Capture the cell that displays the provided text and extract its (X, Y) central coordinate. 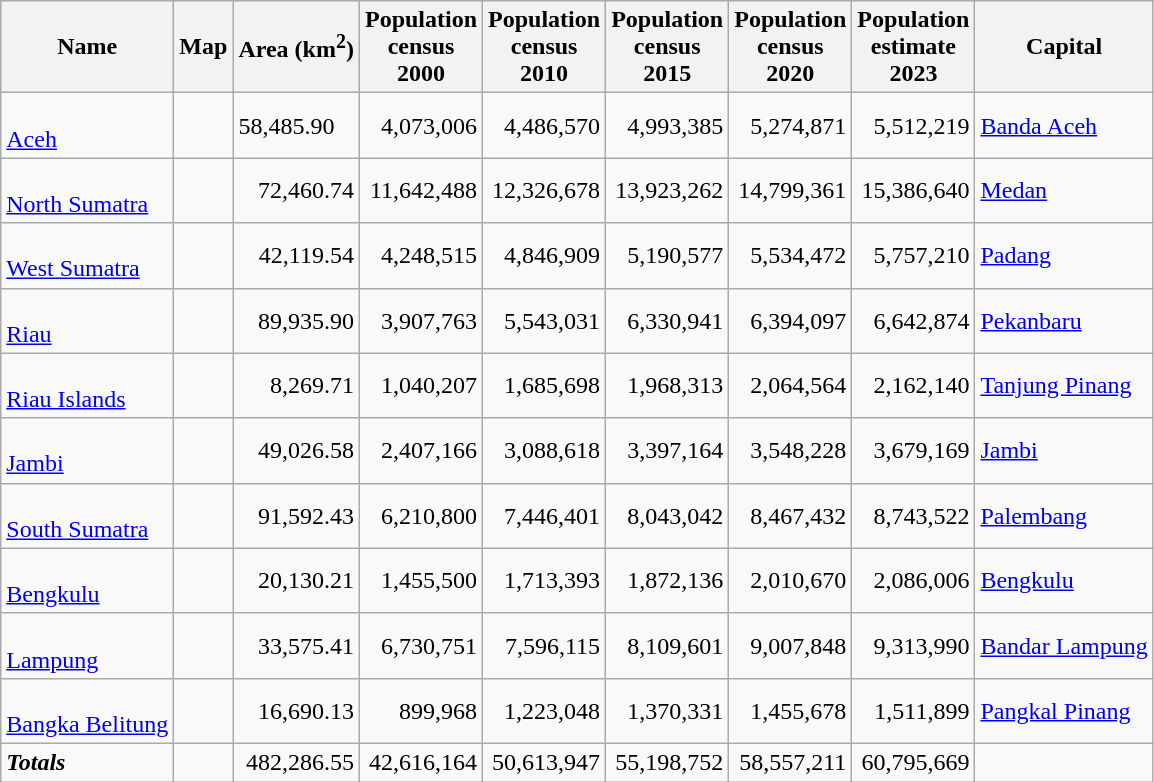
3,088,618 (544, 450)
482,286.55 (296, 762)
5,534,472 (790, 256)
4,993,385 (668, 126)
1,223,048 (544, 710)
55,198,752 (668, 762)
6,730,751 (420, 646)
4,486,570 (544, 126)
6,330,941 (668, 320)
50,613,947 (544, 762)
5,512,219 (914, 126)
Banda Aceh (1064, 126)
1,872,136 (668, 580)
Tanjung Pinang (1064, 386)
Aceh (88, 126)
11,642,488 (420, 190)
8,743,522 (914, 516)
Totals (88, 762)
5,543,031 (544, 320)
6,642,874 (914, 320)
3,907,763 (420, 320)
Riau Islands (88, 386)
Bangka Belitung (88, 710)
2,086,006 (914, 580)
4,846,909 (544, 256)
72,460.74 (296, 190)
20,130.21 (296, 580)
8,109,601 (668, 646)
1,370,331 (668, 710)
Riau (88, 320)
12,326,678 (544, 190)
9,313,990 (914, 646)
Pangkal Pinang (1064, 710)
Populationcensus2010 (544, 47)
2,162,140 (914, 386)
7,446,401 (544, 516)
Populationcensus2000 (420, 47)
16,690.13 (296, 710)
3,548,228 (790, 450)
899,968 (420, 710)
1,455,678 (790, 710)
Area (km2) (296, 47)
7,596,115 (544, 646)
Lampung (88, 646)
2,407,166 (420, 450)
60,795,669 (914, 762)
13,923,262 (668, 190)
5,274,871 (790, 126)
Pekanbaru (1064, 320)
6,394,097 (790, 320)
9,007,848 (790, 646)
1,040,207 (420, 386)
58,557,211 (790, 762)
14,799,361 (790, 190)
North Sumatra (88, 190)
6,210,800 (420, 516)
1,968,313 (668, 386)
58,485.90 (296, 126)
42,119.54 (296, 256)
South Sumatra (88, 516)
Populationcensus2020 (790, 47)
1,511,899 (914, 710)
2,064,564 (790, 386)
Name (88, 47)
5,190,577 (668, 256)
Bandar Lampung (1064, 646)
3,679,169 (914, 450)
1,713,393 (544, 580)
4,248,515 (420, 256)
42,616,164 (420, 762)
2,010,670 (790, 580)
3,397,164 (668, 450)
8,269.71 (296, 386)
5,757,210 (914, 256)
33,575.41 (296, 646)
Medan (1064, 190)
8,467,432 (790, 516)
West Sumatra (88, 256)
Populationestimate2023 (914, 47)
Populationcensus2015 (668, 47)
1,455,500 (420, 580)
89,935.90 (296, 320)
91,592.43 (296, 516)
4,073,006 (420, 126)
Capital (1064, 47)
Padang (1064, 256)
49,026.58 (296, 450)
Palembang (1064, 516)
8,043,042 (668, 516)
15,386,640 (914, 190)
1,685,698 (544, 386)
Map (204, 47)
